From the cell containing the given text, extract its center point as [X, Y] coordinate. 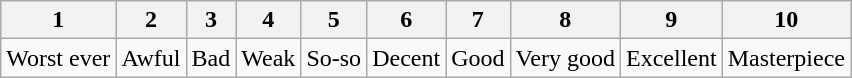
2 [151, 20]
8 [565, 20]
Masterpiece [786, 58]
1 [58, 20]
10 [786, 20]
6 [406, 20]
7 [478, 20]
Excellent [671, 58]
So-so [334, 58]
Very good [565, 58]
5 [334, 20]
Worst ever [58, 58]
4 [268, 20]
Decent [406, 58]
Bad [211, 58]
Awful [151, 58]
Weak [268, 58]
9 [671, 20]
3 [211, 20]
Good [478, 58]
